From the cell containing the given text, extract its center point as (X, Y) coordinate. 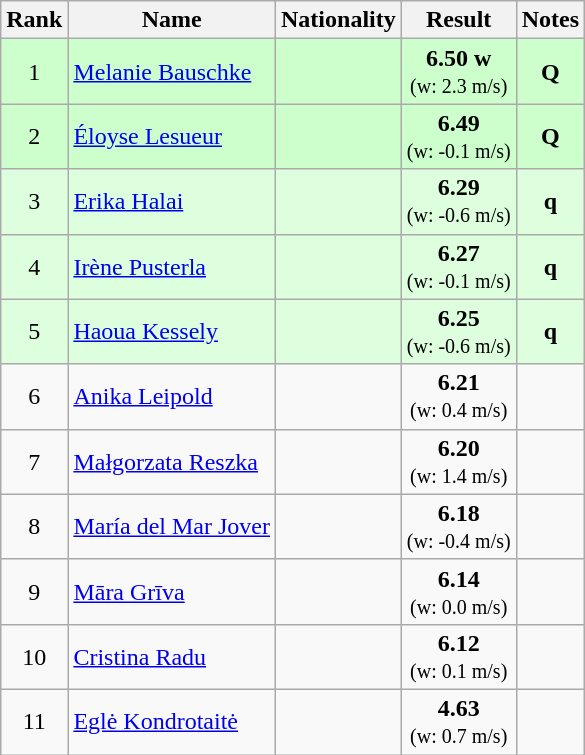
7 (34, 462)
6.29(w: -0.6 m/s) (458, 202)
Eglė Kondrotaitė (172, 722)
6.20(w: 1.4 m/s) (458, 462)
8 (34, 526)
6.18(w: -0.4 m/s) (458, 526)
Result (458, 20)
Anika Leipold (172, 396)
6.25(w: -0.6 m/s) (458, 332)
Małgorzata Reszka (172, 462)
6.21(w: 0.4 m/s) (458, 396)
Māra Grīva (172, 592)
6.50 w(w: 2.3 m/s) (458, 72)
5 (34, 332)
4.63(w: 0.7 m/s) (458, 722)
11 (34, 722)
4 (34, 266)
Melanie Bauschke (172, 72)
6 (34, 396)
Name (172, 20)
Rank (34, 20)
Nationality (339, 20)
9 (34, 592)
María del Mar Jover (172, 526)
Éloyse Lesueur (172, 136)
Erika Halai (172, 202)
6.12(w: 0.1 m/s) (458, 656)
3 (34, 202)
6.14(w: 0.0 m/s) (458, 592)
6.49(w: -0.1 m/s) (458, 136)
6.27(w: -0.1 m/s) (458, 266)
10 (34, 656)
Notes (550, 20)
Irène Pusterla (172, 266)
Cristina Radu (172, 656)
1 (34, 72)
Haoua Kessely (172, 332)
2 (34, 136)
